Return the (x, y) coordinate for the center point of the cell that contains the specified text.  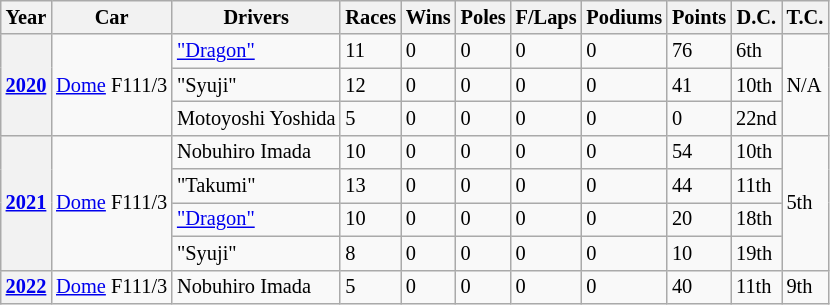
40 (699, 287)
11 (370, 51)
"Takumi" (256, 186)
Podiums (624, 17)
Poles (484, 17)
Races (370, 17)
44 (699, 186)
Car (112, 17)
22nd (756, 118)
6th (756, 51)
T.C. (806, 17)
13 (370, 186)
2020 (26, 84)
2022 (26, 287)
2021 (26, 202)
54 (699, 152)
19th (756, 253)
Points (699, 17)
41 (699, 85)
N/A (806, 84)
8 (370, 253)
F/Laps (546, 17)
Drivers (256, 17)
9th (806, 287)
D.C. (756, 17)
Year (26, 17)
5th (806, 202)
Wins (428, 17)
76 (699, 51)
20 (699, 219)
18th (756, 219)
12 (370, 85)
Motoyoshi Yoshida (256, 118)
